Find where the given text appears and provide that cell's center as (X, Y) coordinate. 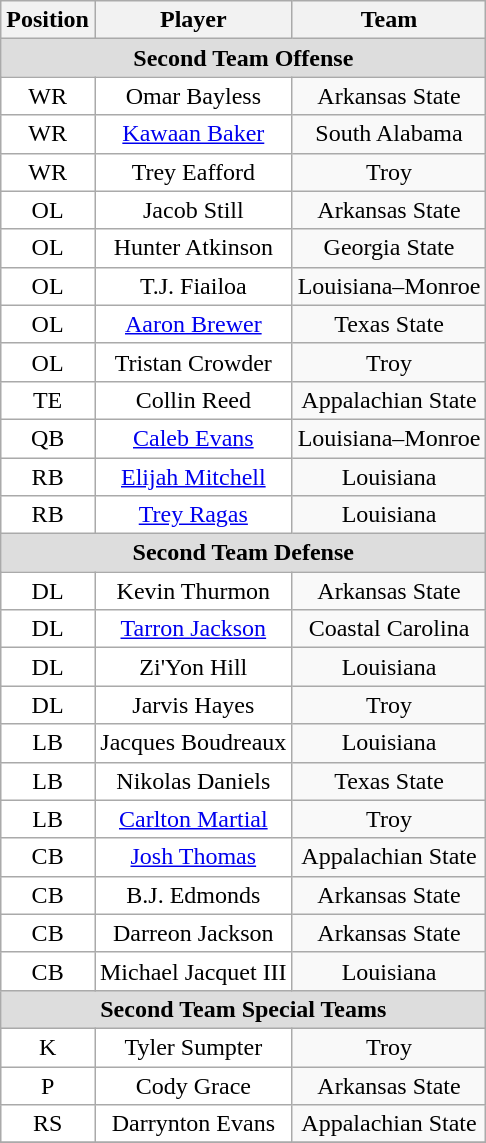
Josh Thomas (193, 857)
Jarvis Hayes (193, 705)
Jacques Boudreaux (193, 743)
Darreon Jackson (193, 933)
Tarron Jackson (193, 629)
South Alabama (389, 134)
Trey Ragas (193, 515)
Georgia State (389, 248)
TE (48, 400)
Michael Jacquet III (193, 971)
Jacob Still (193, 210)
Kevin Thurmon (193, 591)
Position (48, 20)
Darrynton Evans (193, 1124)
P (48, 1085)
K (48, 1047)
Second Team Special Teams (244, 1009)
Tristan Crowder (193, 362)
Zi'Yon Hill (193, 667)
T.J. Fiailoa (193, 286)
Elijah Mitchell (193, 477)
Aaron Brewer (193, 324)
Cody Grace (193, 1085)
Coastal Carolina (389, 629)
Carlton Martial (193, 819)
RS (48, 1124)
Trey Eafford (193, 172)
Kawaan Baker (193, 134)
Caleb Evans (193, 438)
Collin Reed (193, 400)
Second Team Offense (244, 58)
Tyler Sumpter (193, 1047)
B.J. Edmonds (193, 895)
Nikolas Daniels (193, 781)
Second Team Defense (244, 553)
Omar Bayless (193, 96)
Team (389, 20)
QB (48, 438)
Player (193, 20)
Hunter Atkinson (193, 248)
